For the text-containing cell, return its midpoint in (x, y) coordinate format. 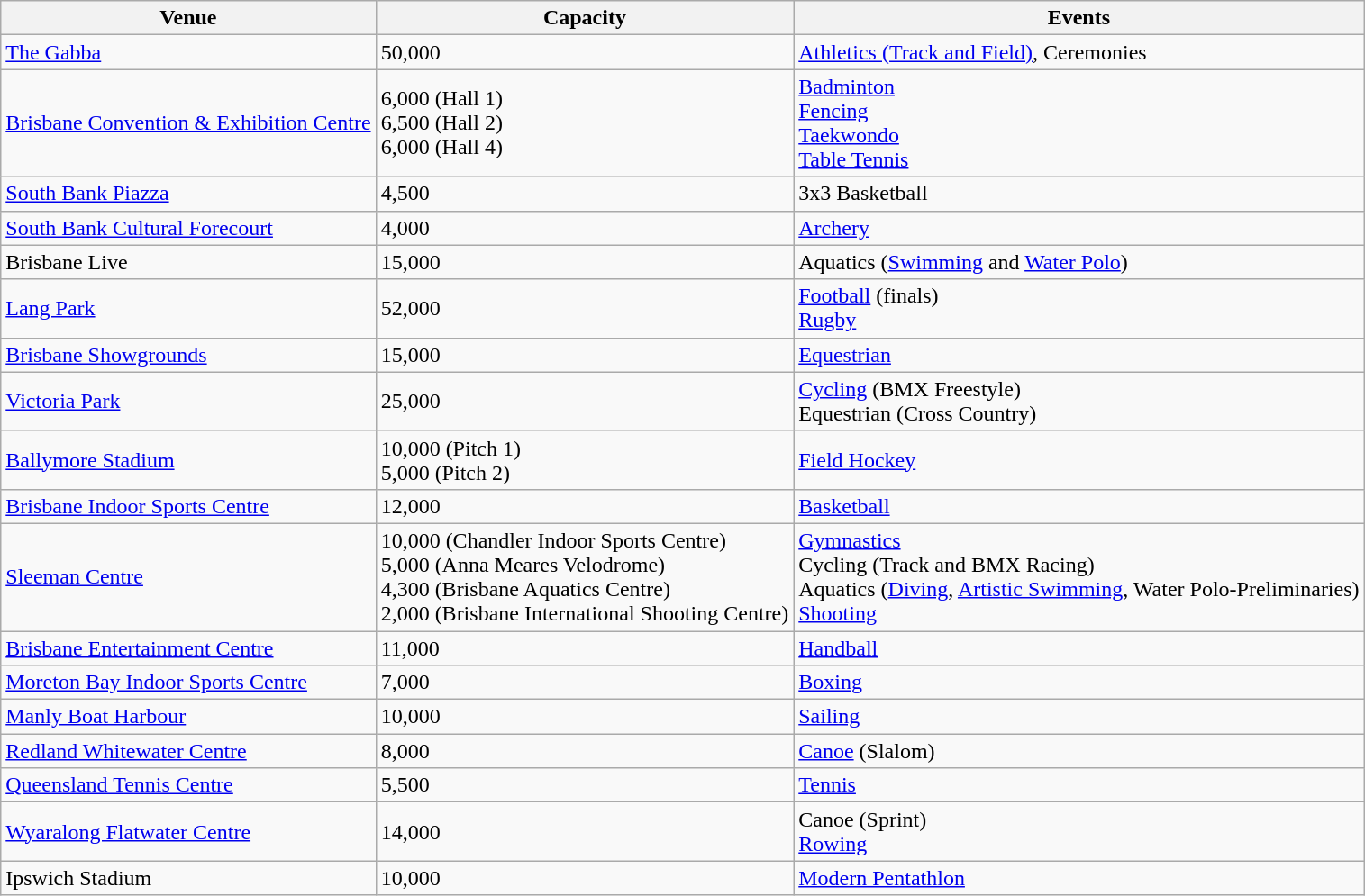
Football (finals)Rugby (1079, 308)
Modern Pentathlon (1079, 878)
Moreton Bay Indoor Sports Centre (188, 683)
South Bank Cultural Forecourt (188, 228)
Manly Boat Harbour (188, 717)
Brisbane Entertainment Centre (188, 647)
Archery (1079, 228)
BadmintonFencingTaekwondoTable Tennis (1079, 122)
25,000 (585, 402)
12,000 (585, 506)
Redland Whitewater Centre (188, 751)
5,500 (585, 785)
Basketball (1079, 506)
14,000 (585, 832)
Tennis (1079, 785)
Brisbane Showgrounds (188, 355)
Field Hockey (1079, 459)
7,000 (585, 683)
The Gabba (188, 52)
8,000 (585, 751)
Queensland Tennis Centre (188, 785)
Brisbane Live (188, 262)
Boxing (1079, 683)
10,000 (Pitch 1)5,000 (Pitch 2) (585, 459)
Venue (188, 18)
Lang Park (188, 308)
Events (1079, 18)
Handball (1079, 647)
4,000 (585, 228)
Canoe (Slalom) (1079, 751)
6,000 (Hall 1)6,500 (Hall 2)6,000 (Hall 4) (585, 122)
GymnasticsCycling (Track and BMX Racing)Aquatics (Diving, Artistic Swimming, Water Polo-Preliminaries)Shooting (1079, 576)
Capacity (585, 18)
Victoria Park (188, 402)
10,000 (Chandler Indoor Sports Centre)5,000 (Anna Meares Velodrome)4,300 (Brisbane Aquatics Centre)2,000 (Brisbane International Shooting Centre) (585, 576)
Brisbane Indoor Sports Centre (188, 506)
Wyaralong Flatwater Centre (188, 832)
4,500 (585, 194)
Aquatics (Swimming and Water Polo) (1079, 262)
11,000 (585, 647)
Athletics (Track and Field), Ceremonies (1079, 52)
Ballymore Stadium (188, 459)
Brisbane Convention & Exhibition Centre (188, 122)
Sleeman Centre (188, 576)
52,000 (585, 308)
Cycling (BMX Freestyle)Equestrian (Cross Country) (1079, 402)
Ipswich Stadium (188, 878)
50,000 (585, 52)
Canoe (Sprint)Rowing (1079, 832)
Equestrian (1079, 355)
Sailing (1079, 717)
3x3 Basketball (1079, 194)
South Bank Piazza (188, 194)
